Detect which cell encompasses the target text, then output its [x, y] center coordinate. 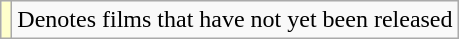
Denotes films that have not yet been released [235, 20]
